Provide the (x, y) coordinate of the cell's center where the given text is located.  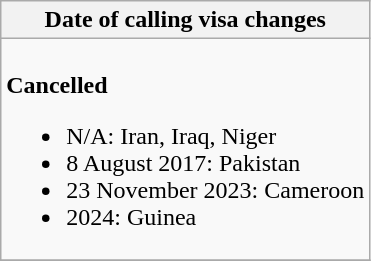
CancelledN/A: Iran, Iraq, Niger8 August 2017: Pakistan23 November 2023: Cameroon2024: Guinea (186, 150)
Date of calling visa changes (186, 20)
